Provide the (x, y) coordinate of the cell's center where the given text is located.  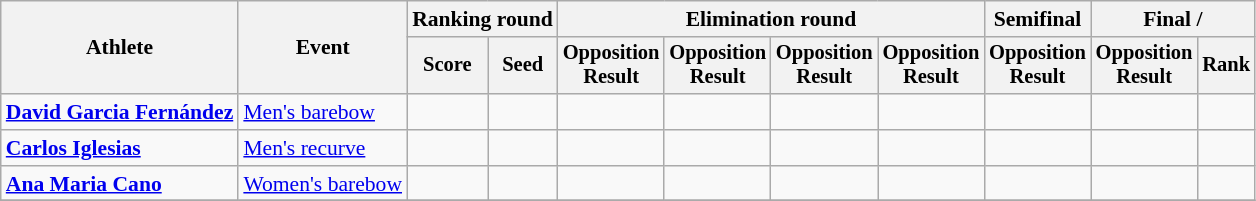
Men's recurve (322, 148)
Semifinal (1038, 19)
Rank (1226, 66)
Carlos Iglesias (120, 148)
Seed (523, 66)
Elimination round (771, 19)
Event (322, 48)
Ranking round (482, 19)
David Garcia Fernández (120, 112)
Men's barebow (322, 112)
Final / (1173, 19)
Athlete (120, 48)
Score (448, 66)
